Identify which cell holds the provided text, then report its [X, Y] central coordinate. 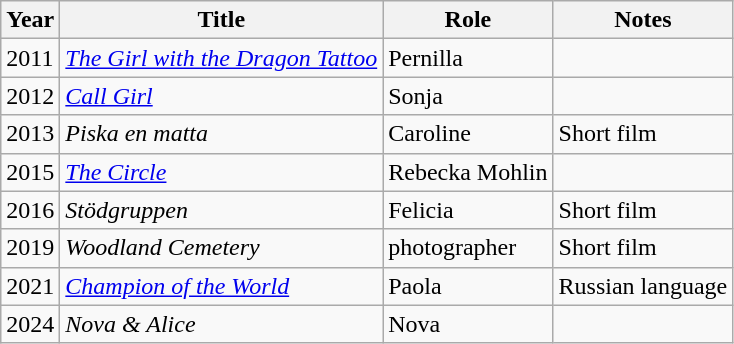
2016 [30, 210]
Nova [468, 324]
2019 [30, 248]
Piska en matta [222, 134]
Call Girl [222, 96]
Felicia [468, 210]
photographer [468, 248]
Stödgruppen [222, 210]
Woodland Cemetery [222, 248]
Caroline [468, 134]
2021 [30, 286]
Role [468, 20]
2013 [30, 134]
2012 [30, 96]
Notes [643, 20]
Pernilla [468, 58]
Paola [468, 286]
The Circle [222, 172]
The Girl with the Dragon Tattoo [222, 58]
Rebecka Mohlin [468, 172]
Nova & Alice [222, 324]
2024 [30, 324]
Year [30, 20]
Russian language [643, 286]
Title [222, 20]
2015 [30, 172]
2011 [30, 58]
Sonja [468, 96]
Champion of the World [222, 286]
